Determine the [X, Y] coordinate at the center of the cell enclosing the given text.  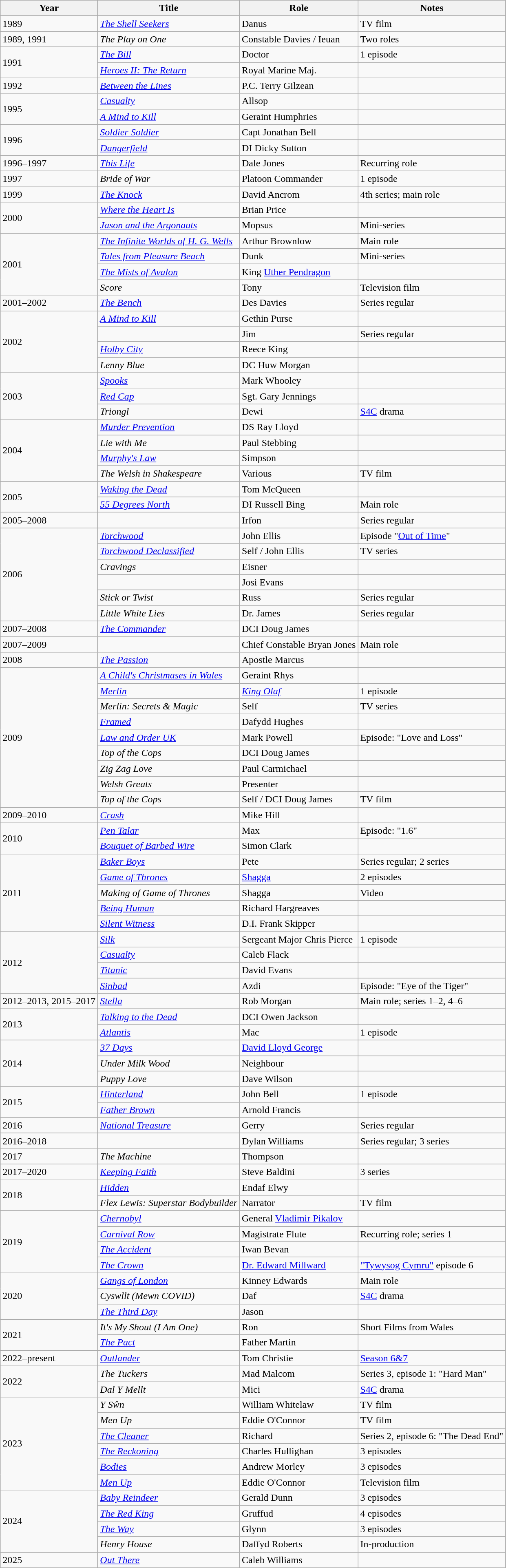
Caleb Williams [299, 1560]
2002 [49, 342]
Baker Boys [169, 861]
2010 [49, 838]
Sgt. Gary Jennings [299, 396]
Red Cap [169, 396]
Video [432, 892]
The Tuckers [169, 1374]
Arthur Brownlow [299, 241]
Mark Whooley [299, 380]
Where the Heart Is [169, 210]
2016 [49, 1125]
Des Davies [299, 303]
Dave Wilson [299, 1079]
DS Ray Lloyd [299, 427]
Welsh Greats [169, 784]
Platoon Commander [299, 179]
The Reckoning [169, 1451]
The Crown [169, 1265]
2023 [49, 1443]
Self / DCI Doug James [299, 799]
2025 [49, 1560]
Talking to the Dead [169, 1017]
Law and Order UK [169, 738]
Episode: "Love and Loss" [432, 738]
2006 [49, 574]
Constable Davies / Ieuan [299, 39]
2022 [49, 1381]
1989 [49, 24]
Dr. James [299, 613]
Steve Baldini [299, 1172]
Making of Game of Thrones [169, 892]
Geraint Humphries [299, 117]
P.C. Terry Gilzean [299, 86]
Iwan Bevan [299, 1250]
Main role; series 1–2, 4–6 [432, 1001]
2003 [49, 396]
Eisner [299, 567]
Framed [169, 722]
Season 6&7 [432, 1358]
Dr. Edward Millward [299, 1265]
Out There [169, 1560]
2012 [49, 962]
55 Degrees North [169, 505]
Carnival Row [169, 1234]
Max [299, 830]
Episode "Out of Time" [432, 536]
1997 [49, 179]
Puppy Love [169, 1079]
Endaf Elwy [299, 1188]
Episode: "1.6" [432, 830]
Rob Morgan [299, 1001]
Kinney Edwards [299, 1281]
DC Huw Morgan [299, 365]
Doctor [299, 55]
Tom Christie [299, 1358]
Dylan Williams [299, 1141]
Narrator [299, 1203]
The Red King [169, 1513]
Cravings [169, 567]
1996 [49, 140]
The Knock [169, 194]
Pete [299, 861]
Crash [169, 815]
1991 [49, 62]
Mark Powell [299, 738]
Presenter [299, 784]
2015 [49, 1102]
2011 [49, 892]
John Bell [299, 1094]
Allsop [299, 101]
2014 [49, 1063]
Atlantis [169, 1032]
37 Days [169, 1048]
Role [299, 8]
Capt Jonathan Bell [299, 132]
Recurring role; series 1 [432, 1234]
Dafydd Hughes [299, 722]
Series regular; 2 series [432, 861]
Dale Jones [299, 163]
A Child's Christmases in Wales [169, 675]
2001 [49, 264]
Jim [299, 334]
Lenny Blue [169, 365]
The Machine [169, 1156]
Danus [299, 24]
This Life [169, 163]
Henry House [169, 1544]
2024 [49, 1521]
Two roles [432, 39]
John Ellis [299, 536]
Being Human [169, 908]
Richard [299, 1435]
Azdi [299, 986]
2018 [49, 1195]
Andrew Morley [299, 1467]
2004 [49, 450]
The Passion [169, 660]
Caleb Flack [299, 955]
The Bench [169, 303]
Keeping Faith [169, 1172]
4th series; main role [432, 194]
The Third Day [169, 1312]
2009–2010 [49, 815]
Tony [299, 287]
Holby City [169, 349]
Josi Evans [299, 582]
2007–2009 [49, 644]
Gerald Dunn [299, 1498]
Richard Hargreaves [299, 908]
The Play on One [169, 39]
Paul Stebbing [299, 442]
2 episodes [432, 877]
Silk [169, 939]
Triongl [169, 411]
Glynn [299, 1529]
Mici [299, 1389]
David Lloyd George [299, 1048]
1992 [49, 86]
The Welsh in Shakespeare [169, 474]
Episode: "Eye of the Tiger" [432, 986]
Torchwood Declassified [169, 551]
It's My Shout (I Am One) [169, 1327]
Father Martin [299, 1343]
Dunk [299, 256]
Flex Lewis: Superstar Bodybuilder [169, 1203]
Chernobyl [169, 1219]
Y Sŵn [169, 1405]
2000 [49, 218]
The Mists of Avalon [169, 272]
Apostle Marcus [299, 660]
Gangs of London [169, 1281]
Titanic [169, 970]
Mad Malcom [299, 1374]
Bodies [169, 1467]
DI Dicky Sutton [299, 148]
David Evans [299, 970]
National Treasure [169, 1125]
Father Brown [169, 1110]
Jason and the Argonauts [169, 225]
2008 [49, 660]
Bride of War [169, 179]
Mike Hill [299, 815]
Baby Reindeer [169, 1498]
Short Films from Wales [432, 1327]
Silent Witness [169, 923]
The Shell Seekers [169, 24]
1996–1997 [49, 163]
Score [169, 287]
2001–2002 [49, 303]
Series 3, episode 1: "Hard Man" [432, 1374]
Series 2, episode 6: "The Dead End" [432, 1435]
Self / John Ellis [299, 551]
Simpson [299, 458]
The Accident [169, 1250]
Gruffud [299, 1513]
Reece King [299, 349]
Merlin: Secrets & Magic [169, 707]
General Vladimir Pikalov [299, 1219]
Gethin Purse [299, 318]
The Bill [169, 55]
Russ [299, 598]
Under Milk Wood [169, 1063]
The Infinite Worlds of H. G. Wells [169, 241]
2013 [49, 1025]
Torchwood [169, 536]
Spooks [169, 380]
In-production [432, 1544]
Irfon [299, 520]
Recurring role [432, 163]
Daffyd Roberts [299, 1544]
Arnold Francis [299, 1110]
2007–2008 [49, 629]
"Tywysog Cymru" episode 6 [432, 1265]
Jason [299, 1312]
The Cleaner [169, 1435]
Daf [299, 1296]
3 series [432, 1172]
Heroes II: The Return [169, 70]
Lie with Me [169, 442]
Hinterland [169, 1094]
Sergeant Major Chris Pierce [299, 939]
Gerry [299, 1125]
Mac [299, 1032]
Chief Constable Bryan Jones [299, 644]
Pen Talar [169, 830]
Charles Hullighan [299, 1451]
Neighbour [299, 1063]
Notes [432, 8]
Series regular; 3 series [432, 1141]
The Way [169, 1529]
2020 [49, 1296]
D.I. Frank Skipper [299, 923]
Stella [169, 1001]
Title [169, 8]
Paul Carmichael [299, 769]
4 episodes [432, 1513]
Bouquet of Barbed Wire [169, 846]
Royal Marine Maj. [299, 70]
Soldier Soldier [169, 132]
Tales from Pleasure Beach [169, 256]
Self [299, 707]
Murphy's Law [169, 458]
King Olaf [299, 691]
William Whitelaw [299, 1405]
Ron [299, 1327]
2017–2020 [49, 1172]
Between the Lines [169, 86]
Simon Clark [299, 846]
2016–2018 [49, 1141]
1995 [49, 109]
Hidden [169, 1188]
Mopsus [299, 225]
David Ancrom [299, 194]
Stick or Twist [169, 598]
2005–2008 [49, 520]
DCI Owen Jackson [299, 1017]
Little White Lies [169, 613]
2019 [49, 1242]
Dewi [299, 411]
Dal Y Mellt [169, 1389]
Tom McQueen [299, 489]
2012–2013, 2015–2017 [49, 1001]
1989, 1991 [49, 39]
Geraint Rhys [299, 675]
Magistrate Flute [299, 1234]
King Uther Pendragon [299, 272]
Various [299, 474]
Waking the Dead [169, 489]
Year [49, 8]
Brian Price [299, 210]
Merlin [169, 691]
2022–present [49, 1358]
Cyswllt (Mewn COVID) [169, 1296]
2017 [49, 1156]
Game of Thrones [169, 877]
The Pact [169, 1343]
2021 [49, 1335]
Dangerfield [169, 148]
1999 [49, 194]
Thompson [299, 1156]
Sinbad [169, 986]
2009 [49, 737]
2005 [49, 497]
The Commander [169, 629]
Murder Prevention [169, 427]
Outlander [169, 1358]
DI Russell Bing [299, 505]
Zig Zag Love [169, 769]
